Return the (X, Y) coordinate for the center point of the cell that contains the specified text.  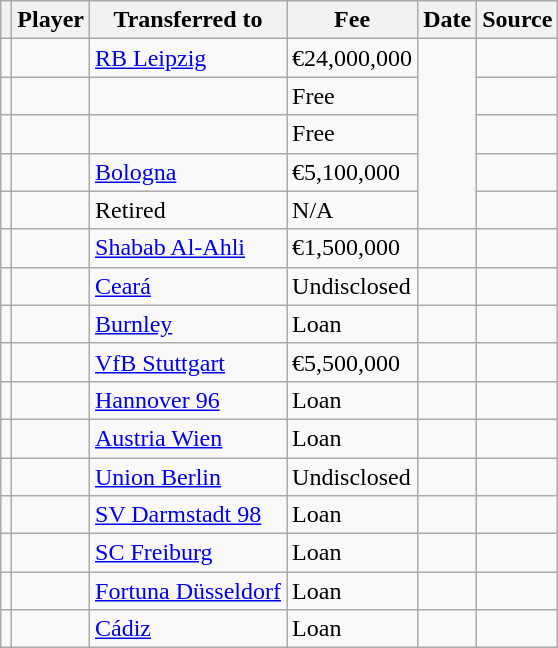
Union Berlin (188, 477)
Transferred to (188, 20)
VfB Stuttgart (188, 362)
SC Freiburg (188, 553)
SV Darmstadt 98 (188, 515)
€5,500,000 (352, 362)
Fee (352, 20)
Player (51, 20)
Austria Wien (188, 438)
Source (518, 20)
RB Leipzig (188, 58)
Date (448, 20)
Bologna (188, 172)
€5,100,000 (352, 172)
N/A (352, 210)
€1,500,000 (352, 248)
Retired (188, 210)
Burnley (188, 324)
Hannover 96 (188, 400)
€24,000,000 (352, 58)
Shabab Al-Ahli (188, 248)
Cádiz (188, 629)
Fortuna Düsseldorf (188, 591)
Ceará (188, 286)
